Provide the (X, Y) coordinate of the cell's center where the given text is located.  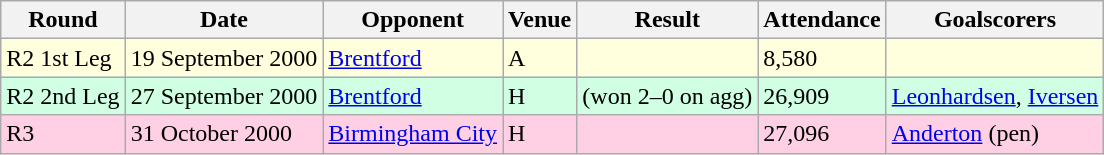
Birmingham City (413, 134)
Goalscorers (995, 20)
19 September 2000 (224, 58)
(won 2–0 on agg) (668, 96)
Result (668, 20)
Attendance (822, 20)
Round (63, 20)
Opponent (413, 20)
26,909 (822, 96)
Leonhardsen, Iversen (995, 96)
A (540, 58)
R2 2nd Leg (63, 96)
27,096 (822, 134)
Date (224, 20)
27 September 2000 (224, 96)
Venue (540, 20)
8,580 (822, 58)
R2 1st Leg (63, 58)
R3 (63, 134)
Anderton (pen) (995, 134)
31 October 2000 (224, 134)
